From the cell containing the given text, extract its center point as [x, y] coordinate. 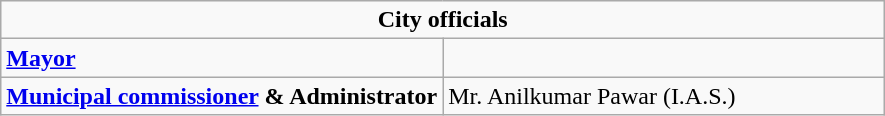
City officials [443, 20]
Mr. Anilkumar Pawar (I.A.S.) [664, 96]
Municipal commissioner & Administrator [222, 96]
Mayor [222, 58]
